Return [x, y] of the center of cell containing provided text 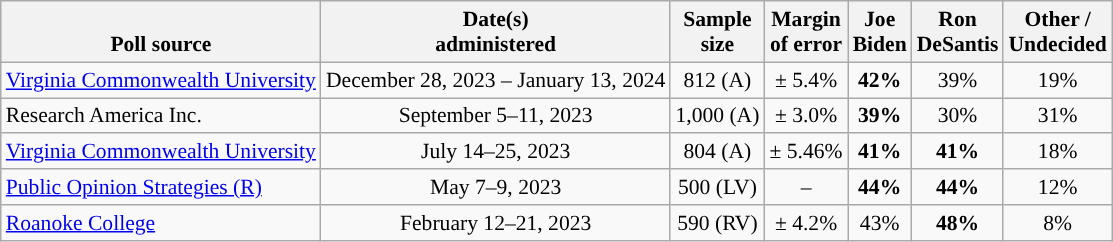
43% [880, 223]
804 (A) [717, 152]
RonDeSantis [958, 32]
Date(s)administered [496, 32]
± 5.46% [806, 152]
31% [1057, 116]
19% [1057, 80]
12% [1057, 187]
1,000 (A) [717, 116]
48% [958, 223]
± 3.0% [806, 116]
Research America Inc. [161, 116]
18% [1057, 152]
590 (RV) [717, 223]
Other /Undecided [1057, 32]
December 28, 2023 – January 13, 2024 [496, 80]
September 5–11, 2023 [496, 116]
8% [1057, 223]
Marginof error [806, 32]
30% [958, 116]
May 7–9, 2023 [496, 187]
812 (A) [717, 80]
July 14–25, 2023 [496, 152]
Poll source [161, 32]
42% [880, 80]
± 4.2% [806, 223]
JoeBiden [880, 32]
February 12–21, 2023 [496, 223]
500 (LV) [717, 187]
Public Opinion Strategies (R) [161, 187]
Samplesize [717, 32]
Roanoke College [161, 223]
± 5.4% [806, 80]
– [806, 187]
